Determine the (x, y) coordinate at the center of the cell enclosing the given text.  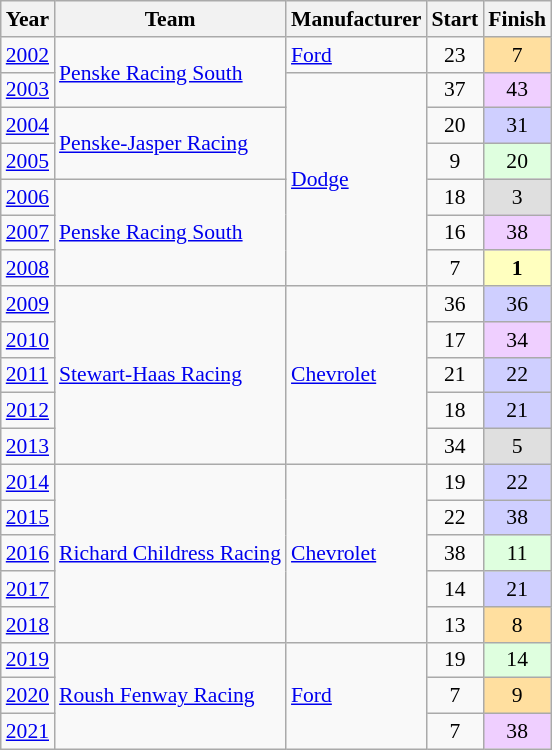
16 (454, 233)
2018 (28, 625)
17 (454, 340)
2002 (28, 55)
2006 (28, 197)
2008 (28, 269)
Start (454, 19)
37 (454, 90)
Year (28, 19)
3 (517, 197)
43 (517, 90)
2012 (28, 411)
2007 (28, 233)
2015 (28, 518)
2016 (28, 554)
5 (517, 447)
Roush Fenway Racing (170, 696)
2009 (28, 304)
Stewart-Haas Racing (170, 375)
Finish (517, 19)
Team (170, 19)
2017 (28, 589)
23 (454, 55)
2011 (28, 375)
2020 (28, 696)
Penske-Jasper Racing (170, 144)
2019 (28, 660)
Richard Childress Racing (170, 553)
Manufacturer (356, 19)
2013 (28, 447)
2003 (28, 90)
1 (517, 269)
Dodge (356, 179)
2005 (28, 162)
13 (454, 625)
11 (517, 554)
2021 (28, 732)
8 (517, 625)
31 (517, 126)
2004 (28, 126)
2010 (28, 340)
2014 (28, 482)
